Return the (x, y) coordinate for the center point of the cell that contains the specified text.  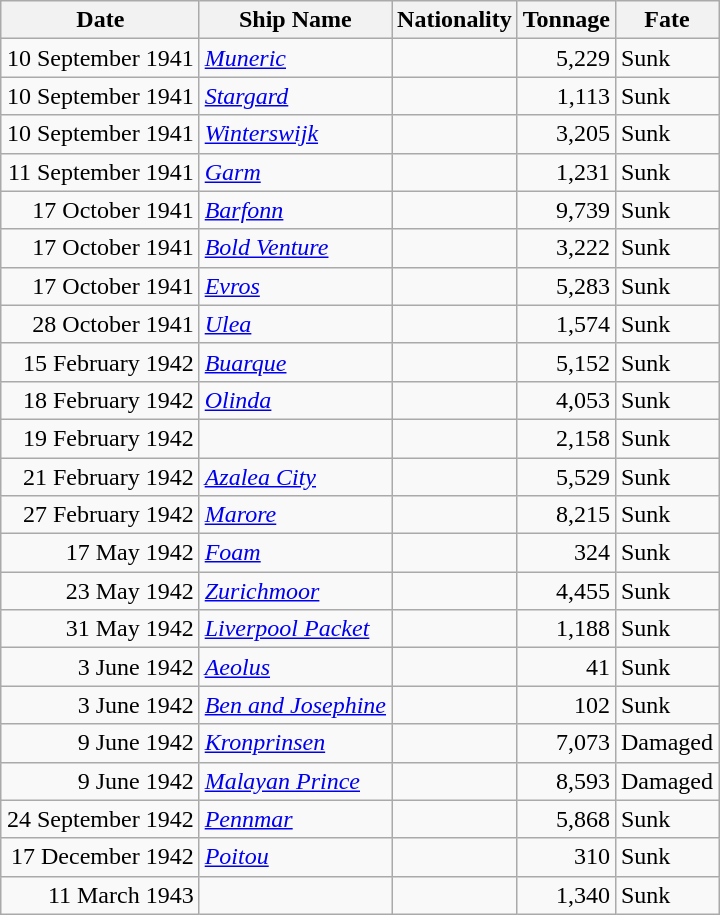
11 September 1941 (100, 172)
4,455 (566, 591)
Ulea (295, 324)
Buarque (295, 362)
3,205 (566, 134)
Ben and Josephine (295, 705)
7,073 (566, 743)
Marore (295, 515)
Barfonn (295, 210)
324 (566, 553)
1,340 (566, 895)
1,231 (566, 172)
Zurichmoor (295, 591)
Tonnage (566, 20)
Winterswijk (295, 134)
4,053 (566, 400)
19 February 1942 (100, 438)
Aeolus (295, 667)
18 February 1942 (100, 400)
Date (100, 20)
2,158 (566, 438)
5,283 (566, 286)
Poitou (295, 857)
Nationality (455, 20)
Pennmar (295, 819)
5,868 (566, 819)
Garm (295, 172)
17 December 1942 (100, 857)
27 February 1942 (100, 515)
24 September 1942 (100, 819)
Muneric (295, 58)
1,188 (566, 629)
15 February 1942 (100, 362)
Evros (295, 286)
28 October 1941 (100, 324)
5,529 (566, 477)
Olinda (295, 400)
41 (566, 667)
8,215 (566, 515)
Bold Venture (295, 248)
Stargard (295, 96)
Foam (295, 553)
310 (566, 857)
1,113 (566, 96)
102 (566, 705)
Kronprinsen (295, 743)
Azalea City (295, 477)
Malayan Prince (295, 781)
Fate (666, 20)
1,574 (566, 324)
21 February 1942 (100, 477)
9,739 (566, 210)
17 May 1942 (100, 553)
5,152 (566, 362)
Ship Name (295, 20)
5,229 (566, 58)
11 March 1943 (100, 895)
3,222 (566, 248)
Liverpool Packet (295, 629)
23 May 1942 (100, 591)
31 May 1942 (100, 629)
8,593 (566, 781)
